Return [X, Y] of the center of cell containing provided text 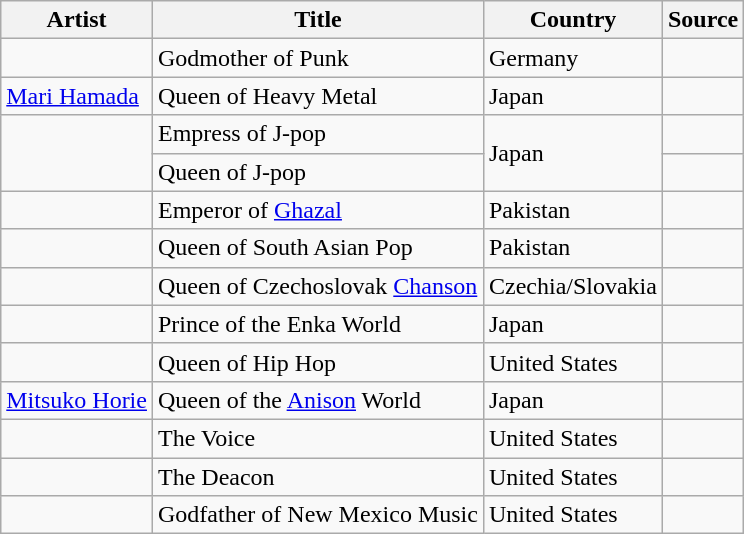
Queen of J-pop [318, 172]
Godmother of Punk [318, 58]
Emperor of Ghazal [318, 210]
Artist [77, 20]
Godfather of New Mexico Music [318, 515]
Prince of the Enka World [318, 324]
Source [702, 20]
Queen of Czechoslovak Chanson [318, 286]
Queen of the Anison World [318, 400]
Czechia/Slovakia [572, 286]
Empress of J-pop [318, 134]
Mari Hamada [77, 96]
Queen of South Asian Pop [318, 248]
The Voice [318, 438]
Queen of Hip Hop [318, 362]
Mitsuko Horie [77, 400]
Country [572, 20]
The Deacon [318, 477]
Germany [572, 58]
Title [318, 20]
Queen of Heavy Metal [318, 96]
